Determine the [X, Y] coordinate at the center of the cell enclosing the given text.  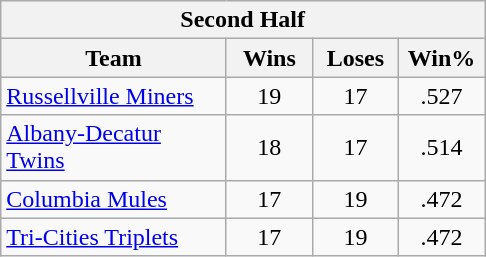
Albany-Decatur Twins [114, 148]
Loses [355, 58]
.514 [441, 148]
Russellville Miners [114, 96]
.527 [441, 96]
Tri-Cities Triplets [114, 237]
Wins [269, 58]
Second Half [243, 20]
Team [114, 58]
Win% [441, 58]
18 [269, 148]
Columbia Mules [114, 199]
